Identify which cell holds the provided text, then report its (x, y) central coordinate. 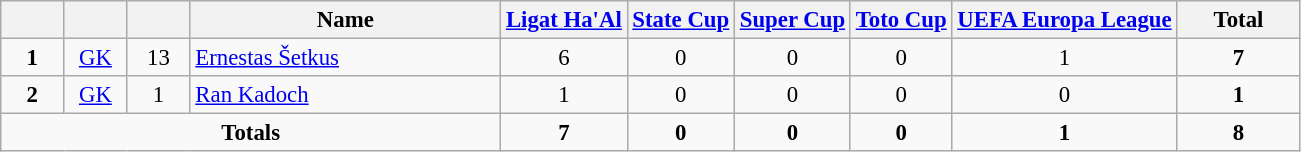
8 (1238, 133)
13 (158, 58)
Super Cup (792, 20)
UEFA Europa League (1064, 20)
Total (1238, 20)
Toto Cup (901, 20)
Totals (251, 133)
State Cup (680, 20)
Ernestas Šetkus (346, 58)
Ligat Ha'Al (564, 20)
Ran Kadoch (346, 95)
2 (32, 95)
6 (564, 58)
Name (346, 20)
